Scan for the cell matching the given text and deliver its [x, y] coordinate at center. 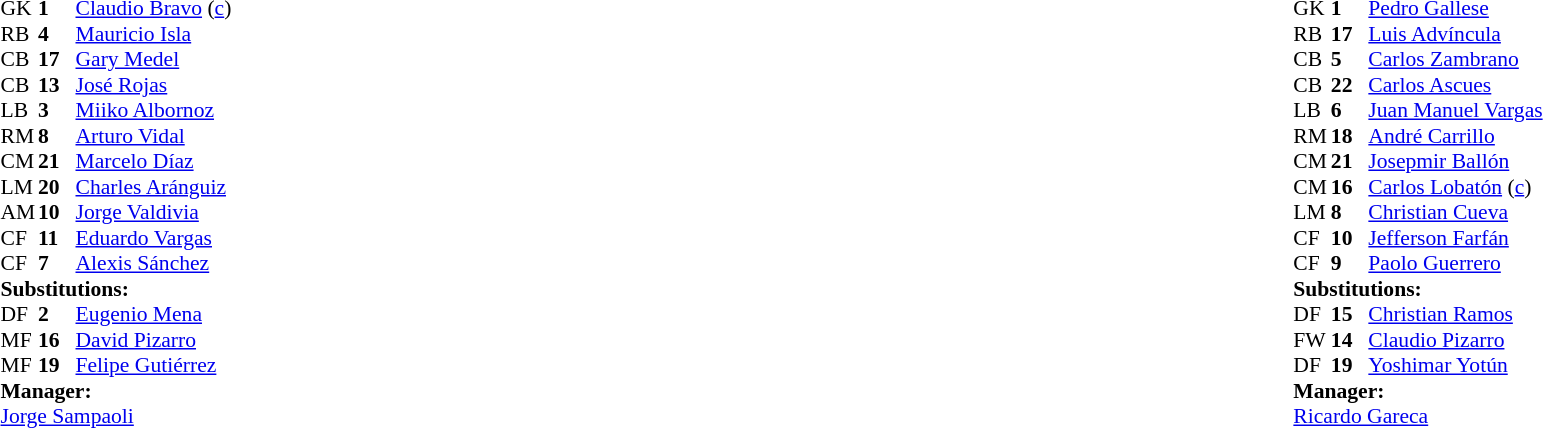
Eduardo Vargas [154, 238]
Felipe Gutiérrez [154, 365]
Paolo Guerrero [1455, 263]
Jefferson Farfán [1455, 238]
Charles Aránguiz [154, 187]
3 [57, 111]
15 [1350, 315]
Carlos Zambrano [1455, 59]
André Carrillo [1455, 136]
2 [57, 315]
7 [57, 263]
13 [57, 85]
Juan Manuel Vargas [1455, 111]
Yoshimar Yotún [1455, 365]
Jorge Valdivia [154, 213]
David Pizarro [154, 340]
22 [1350, 85]
9 [1350, 263]
Gary Medel [154, 59]
Christian Ramos [1455, 315]
Josepmir Ballón [1455, 161]
Alexis Sánchez [154, 263]
Carlos Lobatón (c) [1455, 187]
5 [1350, 59]
6 [1350, 111]
4 [57, 34]
Mauricio Isla [154, 34]
11 [57, 238]
14 [1350, 340]
18 [1350, 136]
Carlos Ascues [1455, 85]
AM [19, 213]
Claudio Pizarro [1455, 340]
Eugenio Mena [154, 315]
José Rojas [154, 85]
Marcelo Díaz [154, 161]
Arturo Vidal [154, 136]
Luis Advíncula [1455, 34]
Christian Cueva [1455, 213]
20 [57, 187]
Miiko Albornoz [154, 111]
FW [1312, 340]
